Search for the cell housing the specified text and yield its (x, y) center coordinate. 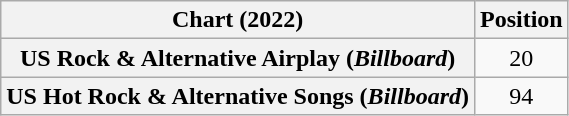
Position (521, 20)
US Hot Rock & Alternative Songs (Billboard) (238, 96)
20 (521, 58)
Chart (2022) (238, 20)
94 (521, 96)
US Rock & Alternative Airplay (Billboard) (238, 58)
